Capture the cell that displays the provided text and extract its [X, Y] central coordinate. 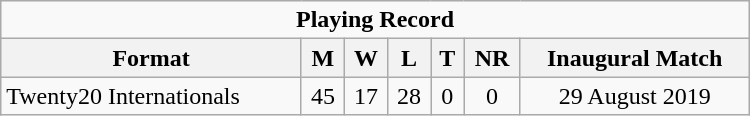
45 [322, 96]
29 August 2019 [634, 96]
Playing Record [375, 20]
17 [366, 96]
W [366, 58]
Twenty20 Internationals [152, 96]
28 [410, 96]
L [410, 58]
T [448, 58]
Inaugural Match [634, 58]
M [322, 58]
NR [492, 58]
Format [152, 58]
